Locate the cell with the specified text and output its [X, Y] center coordinate. 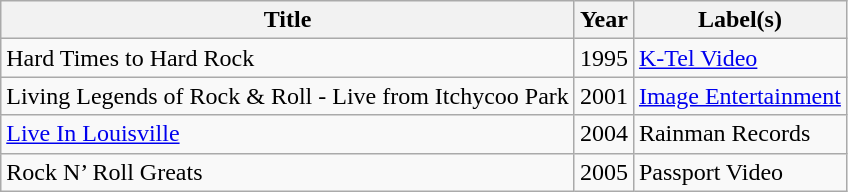
Label(s) [740, 20]
Title [288, 20]
2005 [604, 172]
Living Legends of Rock & Roll - Live from Itchycoo Park [288, 96]
Year [604, 20]
Rainman Records [740, 134]
Live In Louisville [288, 134]
Hard Times to Hard Rock [288, 58]
Rock N’ Roll Greats [288, 172]
1995 [604, 58]
K-Tel Video [740, 58]
2001 [604, 96]
Passport Video [740, 172]
Image Entertainment [740, 96]
2004 [604, 134]
